Determine the [x, y] coordinate at the center of the cell enclosing the given text.  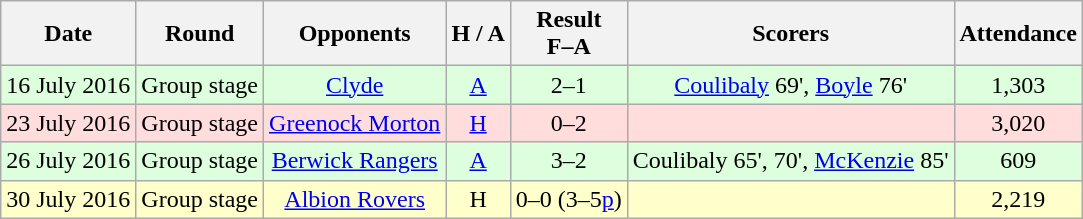
16 July 2016 [68, 85]
2–1 [568, 85]
H / A [478, 34]
Date [68, 34]
Opponents [355, 34]
609 [1018, 161]
Berwick Rangers [355, 161]
Greenock Morton [355, 123]
30 July 2016 [68, 199]
3–2 [568, 161]
2,219 [1018, 199]
Clyde [355, 85]
ResultF–A [568, 34]
Attendance [1018, 34]
Round [200, 34]
0–0 (3–5p) [568, 199]
Coulibaly 65', 70', McKenzie 85' [790, 161]
Scorers [790, 34]
Coulibaly 69', Boyle 76' [790, 85]
3,020 [1018, 123]
1,303 [1018, 85]
23 July 2016 [68, 123]
Albion Rovers [355, 199]
0–2 [568, 123]
26 July 2016 [68, 161]
